Pinpoint the cell where the given text exists, returning its [x, y] midpoint coordinate. 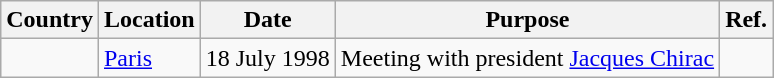
Location [149, 20]
Paris [149, 58]
18 July 1998 [268, 58]
Ref. [746, 20]
Country [50, 20]
Purpose [527, 20]
Date [268, 20]
Meeting with president Jacques Chirac [527, 58]
